For the text-containing cell, return its midpoint in [X, Y] coordinate format. 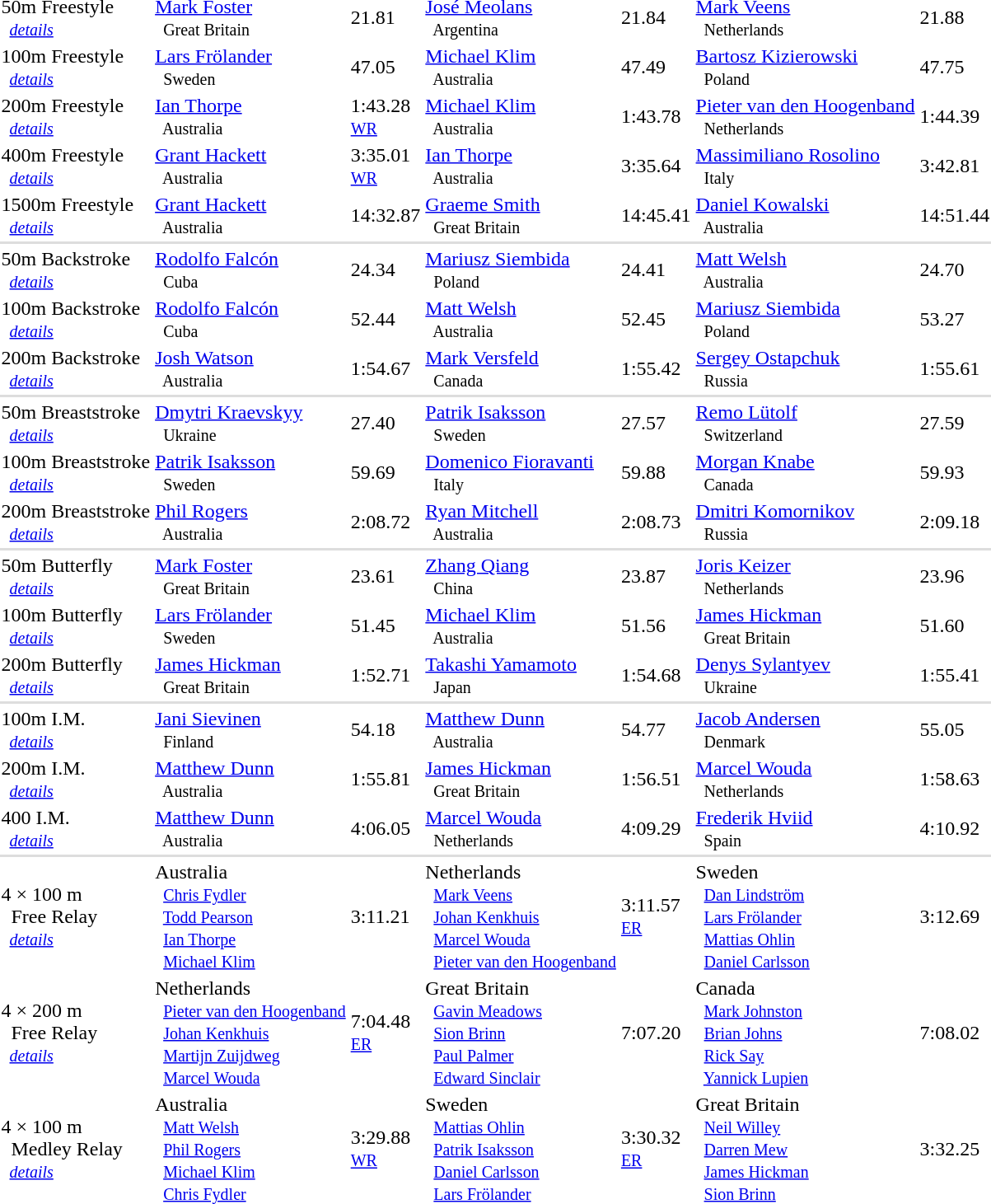
1:44.39 [955, 117]
Netherlands Pieter van den Hoogenband Johan Kenkhuis Martijn Zuijdweg Marcel Wouda [250, 1033]
7:08.02 [955, 1033]
47.75 [955, 68]
51.56 [656, 626]
53.27 [955, 320]
59.93 [955, 473]
47.05 [386, 68]
1:43.78 [656, 117]
3:35.64 [656, 166]
23.87 [656, 577]
Pieter van den Hoogenband Netherlands [806, 117]
23.61 [386, 577]
400 I.M. details [76, 829]
51.45 [386, 626]
Josh Watson Australia [250, 369]
3:12.69 [955, 916]
59.69 [386, 473]
Sergey Ostapchuk Russia [806, 369]
24.70 [955, 270]
Bartosz Kizierowski Poland [806, 68]
52.44 [386, 320]
1:55.81 [386, 780]
1:55.61 [955, 369]
Graeme Smith Great Britain [521, 216]
27.59 [955, 424]
Remo Lütolf Switzerland [806, 424]
3:35.01 WR [386, 166]
Jacob Andersen Denmark [806, 730]
14:51.44 [955, 216]
3:11.21 [386, 916]
Frederik Hviid Spain [806, 829]
1:56.51 [656, 780]
Morgan Knabe Canada [806, 473]
54.77 [656, 730]
4 × 100 m Free Relay details [76, 916]
14:32.87 [386, 216]
24.34 [386, 270]
200m I.M. details [76, 780]
54.18 [386, 730]
Dmitri Komornikov Russia [806, 522]
100m Freestyle details [76, 68]
4:09.29 [656, 829]
Ryan Mitchell Australia [521, 522]
100m Butterfly details [76, 626]
Great Britain Gavin Meadows Sion Brinn Paul Palmer Edward Sinclair [521, 1033]
47.49 [656, 68]
100m Backstroke details [76, 320]
1:55.42 [656, 369]
Phil Rogers Australia [250, 522]
14:45.41 [656, 216]
Joris Keizer Netherlands [806, 577]
2:08.73 [656, 522]
Daniel Kowalski Australia [806, 216]
Massimiliano Rosolino Italy [806, 166]
3:11.57 ER [656, 916]
7:04.48 ER [386, 1033]
Jani Sievinen Finland [250, 730]
4:06.05 [386, 829]
4:10.92 [955, 829]
1:55.41 [955, 676]
50m Backstroke details [76, 270]
100m I.M. details [76, 730]
Canada Mark Johnston Brian Johns Rick Say Yannick Lupien [806, 1033]
200m Butterfly details [76, 676]
59.88 [656, 473]
52.45 [656, 320]
27.57 [656, 424]
1500m Freestyle details [76, 216]
Denys Sylantyev Ukraine [806, 676]
55.05 [955, 730]
27.40 [386, 424]
Domenico Fioravanti Italy [521, 473]
200m Freestyle details [76, 117]
51.60 [955, 626]
200m Breaststroke details [76, 522]
200m Backstroke details [76, 369]
Sweden Dan Lindström Lars Frölander Mattias Ohlin Daniel Carlsson [806, 916]
Takashi Yamamoto Japan [521, 676]
1:54.67 [386, 369]
1:54.68 [656, 676]
1:43.28 WR [386, 117]
Mark Versfeld Canada [521, 369]
3:42.81 [955, 166]
1:52.71 [386, 676]
100m Breaststroke details [76, 473]
Zhang Qiang China [521, 577]
24.41 [656, 270]
50m Butterfly details [76, 577]
7:07.20 [656, 1033]
2:09.18 [955, 522]
4 × 200 m Free Relay details [76, 1033]
Mark Foster Great Britain [250, 577]
1:58.63 [955, 780]
Netherlands Mark Veens Johan Kenkhuis Marcel Wouda Pieter van den Hoogenband [521, 916]
23.96 [955, 577]
Australia Chris Fydler Todd Pearson Ian Thorpe Michael Klim [250, 916]
Dmytri Kraevskyy Ukraine [250, 424]
2:08.72 [386, 522]
400m Freestyle details [76, 166]
50m Breaststroke details [76, 424]
